Return the [X, Y] coordinate for the center point of the cell that contains the specified text.  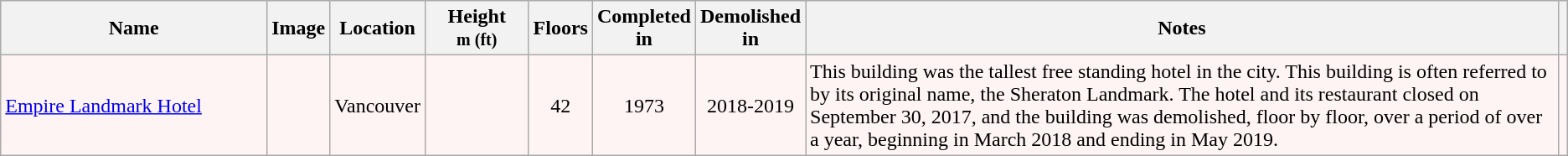
Floors [560, 29]
Name [134, 29]
Completedin [643, 29]
Heightm (ft) [477, 29]
2018-2019 [750, 106]
Vancouver [378, 106]
42 [560, 106]
Image [298, 29]
Empire Landmark Hotel [134, 106]
Demolishedin [750, 29]
Location [378, 29]
1973 [643, 106]
Notes [1183, 29]
